Provide the (X, Y) coordinate of the cell's center where the given text is located.  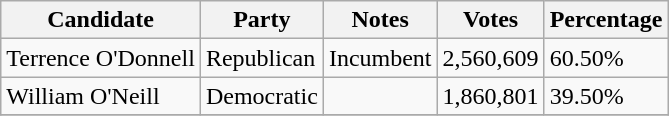
Candidate (101, 20)
Votes (490, 20)
2,560,609 (490, 58)
Republican (262, 58)
Notes (380, 20)
39.50% (606, 96)
Democratic (262, 96)
Percentage (606, 20)
Incumbent (380, 58)
Terrence O'Donnell (101, 58)
William O'Neill (101, 96)
60.50% (606, 58)
Party (262, 20)
1,860,801 (490, 96)
